Search for the cell housing the specified text and yield its (x, y) center coordinate. 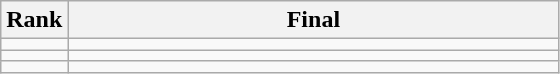
Rank (34, 20)
Final (314, 20)
